Locate the cell with the specified text and output its (X, Y) center coordinate. 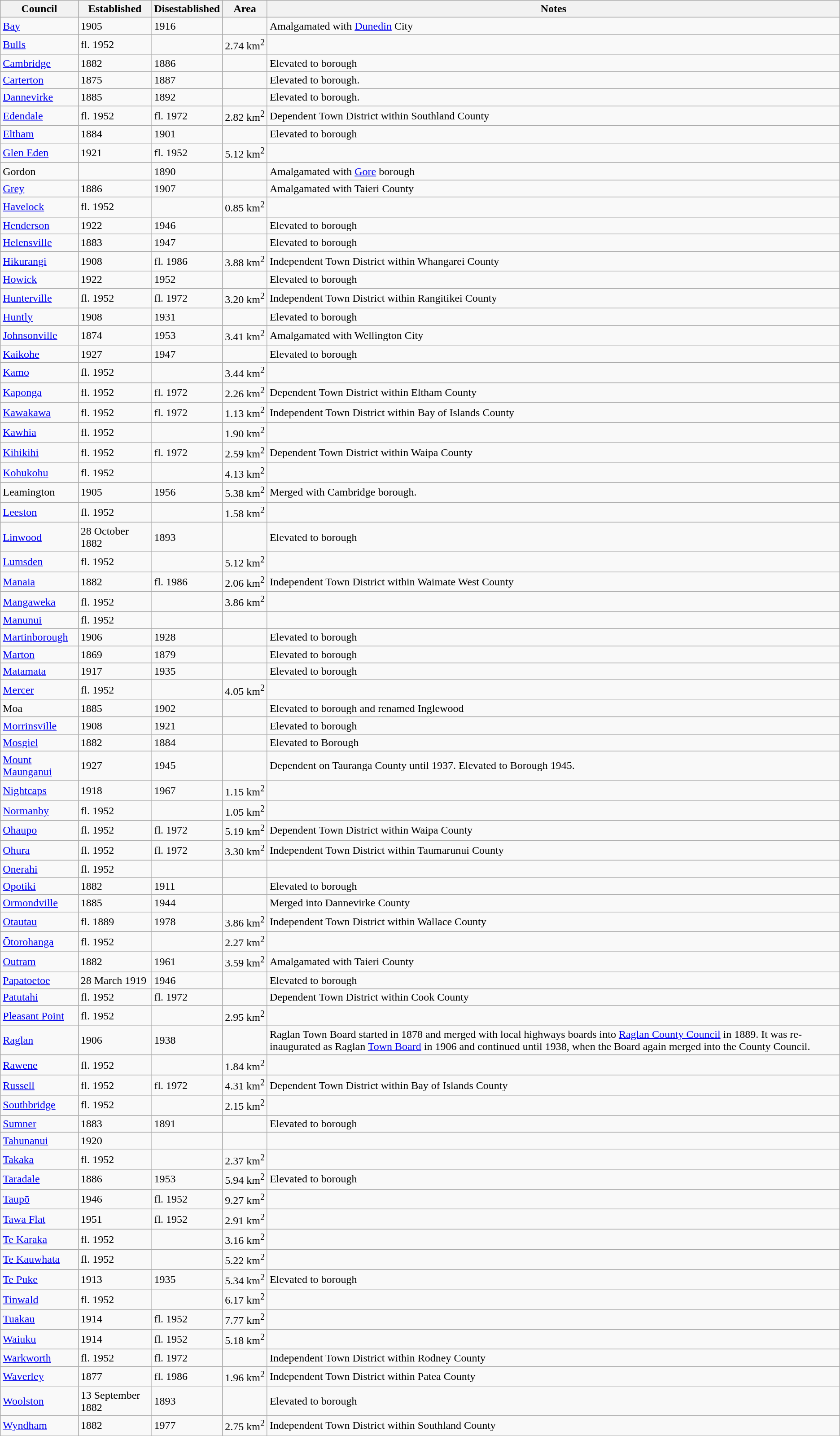
1945 (187, 766)
Amalgamated with Gore borough (553, 171)
28 March 1919 (115, 980)
Woolston (39, 1401)
Mercer (39, 690)
Huntly (39, 317)
1918 (115, 791)
3.59 km2 (245, 962)
Waverley (39, 1376)
Hikurangi (39, 261)
Helensville (39, 243)
1.96 km2 (245, 1376)
Independent Town District within Whangarei County (553, 261)
Hunterville (39, 298)
3.20 km2 (245, 298)
Glen Eden (39, 153)
Onerahi (39, 869)
Te Puke (39, 1279)
Edendale (39, 116)
1920 (115, 1141)
Takaka (39, 1159)
Tinwald (39, 1299)
Dependent Town District within Bay of Islands County (553, 1085)
Tawa Flat (39, 1219)
1875 (115, 80)
Independent Town District within Rodney County (553, 1358)
1951 (115, 1219)
1902 (187, 708)
Havelock (39, 207)
Lumsden (39, 562)
1.90 km2 (245, 433)
Russell (39, 1085)
3.30 km2 (245, 850)
2.27 km2 (245, 942)
Taradale (39, 1180)
9.27 km2 (245, 1199)
2.06 km2 (245, 582)
28 October 1882 (115, 537)
Council (39, 9)
Sumner (39, 1124)
Raglan (39, 1041)
Ormondville (39, 903)
2.15 km2 (245, 1105)
Opotiki (39, 886)
5.18 km2 (245, 1339)
Bay (39, 26)
Moa (39, 708)
Leamington (39, 493)
1874 (115, 336)
Normanby (39, 811)
Leeston (39, 513)
6.17 km2 (245, 1299)
Eltham (39, 134)
Waiuku (39, 1339)
1913 (115, 1279)
Independent Town District within Waimate West County (553, 582)
1907 (187, 189)
Dependent on Tauranga County until 1937. Elevated to Borough 1945. (553, 766)
Area (245, 9)
1967 (187, 791)
4.05 km2 (245, 690)
Kohukohu (39, 472)
1890 (187, 171)
Southbridge (39, 1105)
3.16 km2 (245, 1239)
Disestablished (187, 9)
Ohaupo (39, 830)
Ohura (39, 850)
2.59 km2 (245, 452)
5.34 km2 (245, 1279)
fl. 1889 (115, 922)
Rawene (39, 1065)
13 September 1882 (115, 1401)
Warkworth (39, 1358)
Otautau (39, 922)
1944 (187, 903)
Linwood (39, 537)
1892 (187, 97)
1891 (187, 1124)
Dependent Town District within Cook County (553, 997)
Dependent Town District within Southland County (553, 116)
7.77 km2 (245, 1320)
5.94 km2 (245, 1180)
4.31 km2 (245, 1085)
Elevated to Borough (553, 743)
Kihikihi (39, 452)
Independent Town District within Taumarunui County (553, 850)
Te Kauwhata (39, 1260)
2.26 km2 (245, 392)
Tahunanui (39, 1141)
Outram (39, 962)
Martinborough (39, 637)
Kaikohe (39, 354)
1879 (187, 654)
Established (115, 9)
Independent Town District within Patea County (553, 1376)
Papatoetoe (39, 980)
1931 (187, 317)
1.15 km2 (245, 791)
1.84 km2 (245, 1065)
Marton (39, 654)
Kawhia (39, 433)
Independent Town District within Southland County (553, 1426)
2.91 km2 (245, 1219)
Mangaweka (39, 602)
Kawakawa (39, 413)
Mount Maunganui (39, 766)
1887 (187, 80)
Taupō (39, 1199)
2.95 km2 (245, 1016)
3.41 km2 (245, 336)
3.88 km2 (245, 261)
5.22 km2 (245, 1260)
1961 (187, 962)
1952 (187, 280)
0.85 km2 (245, 207)
1956 (187, 493)
Grey (39, 189)
1938 (187, 1041)
1977 (187, 1426)
1978 (187, 922)
Bulls (39, 45)
Kaponga (39, 392)
5.19 km2 (245, 830)
Dannevirke (39, 97)
Pleasant Point (39, 1016)
Merged into Dannevirke County (553, 903)
1928 (187, 637)
Amalgamated with Wellington City (553, 336)
Independent Town District within Rangitikei County (553, 298)
2.75 km2 (245, 1426)
Matamata (39, 672)
Patutahi (39, 997)
Manunui (39, 620)
Ōtorohanga (39, 942)
1901 (187, 134)
Manaia (39, 582)
Tuakau (39, 1320)
Carterton (39, 80)
Howick (39, 280)
1917 (115, 672)
Wyndham (39, 1426)
Morrinsville (39, 725)
Merged with Cambridge borough. (553, 493)
Johnsonville (39, 336)
Te Karaka (39, 1239)
Cambridge (39, 63)
Independent Town District within Wallace County (553, 922)
5.38 km2 (245, 493)
1911 (187, 886)
Mosgiel (39, 743)
Elevated to borough and renamed Inglewood (553, 708)
1877 (115, 1376)
Kamo (39, 373)
1.05 km2 (245, 811)
1869 (115, 654)
1.58 km2 (245, 513)
Henderson (39, 225)
Amalgamated with Dunedin City (553, 26)
Gordon (39, 171)
Notes (553, 9)
Independent Town District within Bay of Islands County (553, 413)
2.74 km2 (245, 45)
2.37 km2 (245, 1159)
4.13 km2 (245, 472)
1916 (187, 26)
1.13 km2 (245, 413)
2.82 km2 (245, 116)
Nightcaps (39, 791)
Dependent Town District within Eltham County (553, 392)
3.44 km2 (245, 373)
